Identify which cell holds the provided text, then report its [x, y] central coordinate. 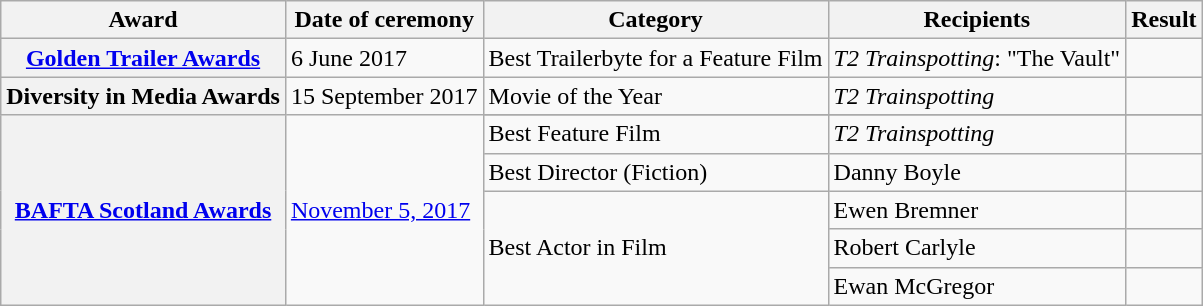
Danny Boyle [977, 172]
Best Director (Fiction) [656, 172]
Best Feature Film [656, 134]
6 June 2017 [384, 58]
Best Trailerbyte for a Feature Film [656, 58]
Ewan McGregor [977, 286]
T2 Trainspotting: "The Vault" [977, 58]
Award [144, 20]
Movie of the Year [656, 96]
November 5, 2017 [384, 210]
Recipients [977, 20]
Category [656, 20]
Diversity in Media Awards [144, 96]
15 September 2017 [384, 96]
Result [1164, 20]
Date of ceremony [384, 20]
Robert Carlyle [977, 248]
BAFTA Scotland Awards [144, 210]
Ewen Bremner [977, 210]
Golden Trailer Awards [144, 58]
Best Actor in Film [656, 248]
